Determine the [x, y] coordinate at the center of the cell enclosing the given text.  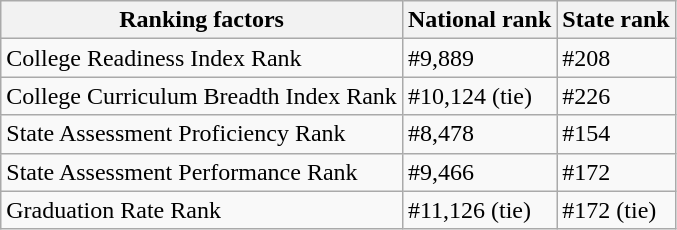
State Assessment Performance Rank [202, 172]
#11,126 (tie) [479, 210]
College Curriculum Breadth Index Rank [202, 96]
#226 [616, 96]
#208 [616, 58]
#9,466 [479, 172]
#172 [616, 172]
Ranking factors [202, 20]
#9,889 [479, 58]
College Readiness Index Rank [202, 58]
#154 [616, 134]
#10,124 (tie) [479, 96]
State Assessment Proficiency Rank [202, 134]
Graduation Rate Rank [202, 210]
#8,478 [479, 134]
National rank [479, 20]
#172 (tie) [616, 210]
State rank [616, 20]
